Locate the cell with the specified text and output its (X, Y) center coordinate. 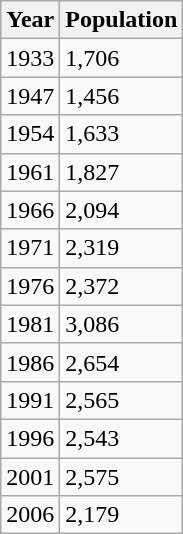
1976 (30, 286)
1971 (30, 248)
1986 (30, 362)
1966 (30, 210)
1991 (30, 400)
3,086 (122, 324)
2,094 (122, 210)
2,575 (122, 477)
Population (122, 20)
2,565 (122, 400)
2,179 (122, 515)
1,827 (122, 172)
1,706 (122, 58)
1954 (30, 134)
1933 (30, 58)
1947 (30, 96)
2006 (30, 515)
Year (30, 20)
1,456 (122, 96)
2,319 (122, 248)
2,654 (122, 362)
2001 (30, 477)
2,543 (122, 438)
2,372 (122, 286)
1961 (30, 172)
1981 (30, 324)
1996 (30, 438)
1,633 (122, 134)
